Identify which cell holds the provided text, then report its [X, Y] central coordinate. 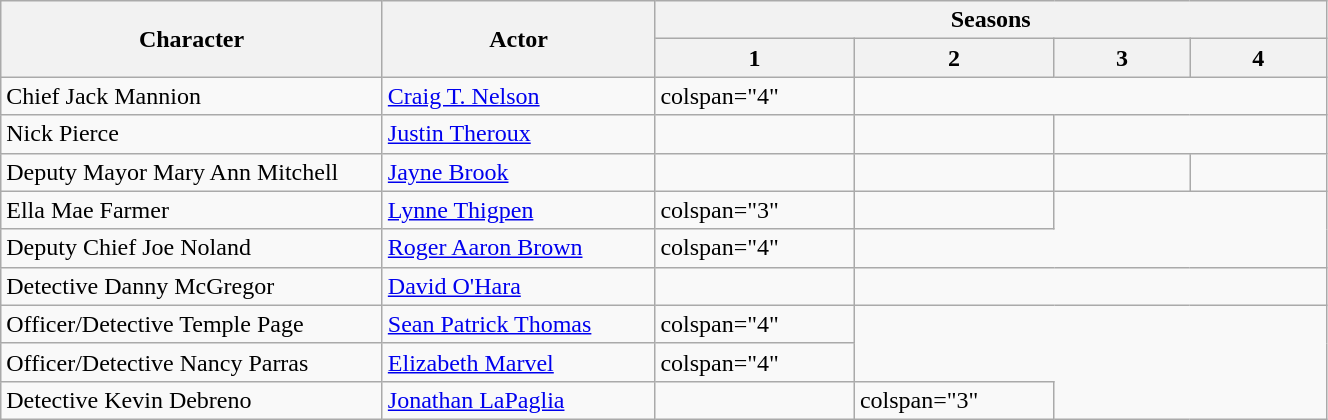
3 [1122, 58]
Ella Mae Farmer [192, 210]
David O'Hara [518, 286]
Roger Aaron Brown [518, 248]
Detective Danny McGregor [192, 286]
Elizabeth Marvel [518, 362]
Actor [518, 39]
Chief Jack Mannion [192, 96]
Deputy Mayor Mary Ann Mitchell [192, 172]
Justin Theroux [518, 134]
4 [1258, 58]
Seasons [991, 20]
2 [954, 58]
Craig T. Nelson [518, 96]
Lynne Thigpen [518, 210]
Jayne Brook [518, 172]
Jonathan LaPaglia [518, 400]
Nick Pierce [192, 134]
Sean Patrick Thomas [518, 324]
Deputy Chief Joe Noland [192, 248]
Character [192, 39]
Officer/Detective Temple Page [192, 324]
Officer/Detective Nancy Parras [192, 362]
1 [755, 58]
Detective Kevin Debreno [192, 400]
